Locate the cell with the specified text and output its (X, Y) center coordinate. 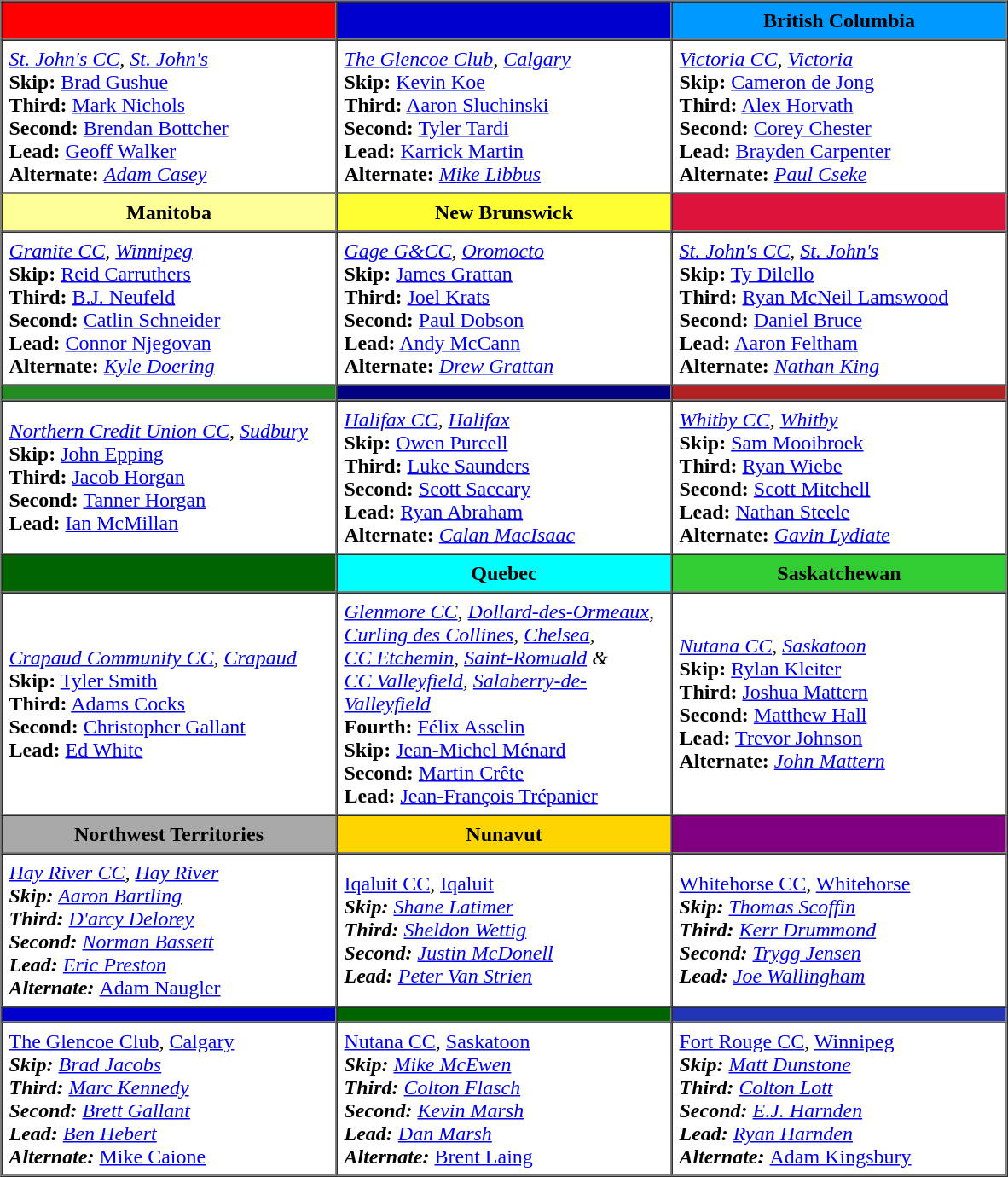
Hay River CC, Hay RiverSkip: Aaron Bartling Third: D'arcy Delorey Second: Norman Bassett Lead: Eric Preston Alternate: Adam Naugler (169, 930)
The Glencoe Club, CalgarySkip: Brad Jacobs Third: Marc Kennedy Second: Brett Gallant Lead: Ben Hebert Alternate: Mike Caione (169, 1099)
Nunavut (503, 834)
Granite CC, WinnipegSkip: Reid Carruthers Third: B.J. Neufeld Second: Catlin Schneider Lead: Connor Njegovan Alternate: Kyle Doering (169, 309)
Fort Rouge CC, WinnipegSkip: Matt Dunstone Third: Colton Lott Second: E.J. Harnden Lead: Ryan Harnden Alternate: Adam Kingsbury (839, 1099)
Halifax CC, HalifaxSkip: Owen Purcell Third: Luke Saunders Second: Scott Saccary Lead: Ryan Abraham Alternate: Calan MacIsaac (503, 478)
The Glencoe Club, CalgarySkip: Kevin Koe Third: Aaron Sluchinski Second: Tyler Tardi Lead: Karrick Martin Alternate: Mike Libbus (503, 116)
Northwest Territories (169, 834)
St. John's CC, St. John'sSkip: Ty Dilello Third: Ryan McNeil Lamswood Second: Daniel Bruce Lead: Aaron Feltham Alternate: Nathan King (839, 309)
New Brunswick (503, 212)
Gage G&CC, OromoctoSkip: James Grattan Third: Joel Krats Second: Paul Dobson Lead: Andy McCann Alternate: Drew Grattan (503, 309)
Crapaud Community CC, CrapaudSkip: Tyler Smith Third: Adams Cocks Second: Christopher Gallant Lead: Ed White (169, 703)
Victoria CC, VictoriaSkip: Cameron de Jong Third: Alex Horvath Second: Corey Chester Lead: Brayden Carpenter Alternate: Paul Cseke (839, 116)
Nutana CC, SaskatoonSkip: Rylan Kleiter Third: Joshua Mattern Second: Matthew Hall Lead: Trevor Johnson Alternate: John Mattern (839, 703)
Iqaluit CC, IqaluitSkip: Shane Latimer Third: Sheldon Wettig Second: Justin McDonell Lead: Peter Van Strien (503, 930)
St. John's CC, St. John'sSkip: Brad Gushue Third: Mark Nichols Second: Brendan Bottcher Lead: Geoff Walker Alternate: Adam Casey (169, 116)
Northern Credit Union CC, SudburySkip: John Epping Third: Jacob Horgan Second: Tanner Horgan Lead: Ian McMillan (169, 478)
Manitoba (169, 212)
Nutana CC, SaskatoonSkip: Mike McEwen Third: Colton Flasch Second: Kevin Marsh Lead: Dan Marsh Alternate: Brent Laing (503, 1099)
Whitehorse CC, WhitehorseSkip: Thomas Scoffin Third: Kerr Drummond Second: Trygg Jensen Lead: Joe Wallingham (839, 930)
Whitby CC, WhitbySkip: Sam Mooibroek Third: Ryan Wiebe Second: Scott Mitchell Lead: Nathan Steele Alternate: Gavin Lydiate (839, 478)
Quebec (503, 573)
Saskatchewan (839, 573)
British Columbia (839, 20)
